Return (X, Y) of the center of cell containing provided text 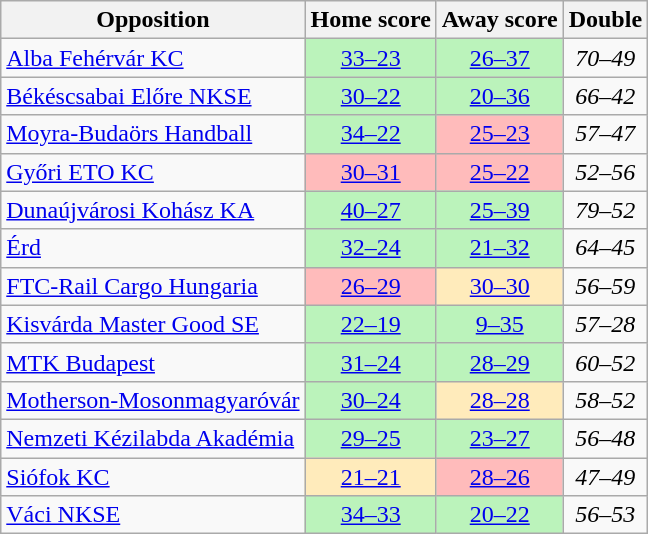
22–19 (370, 324)
Dunaújvárosi Kohász KA (153, 210)
9–35 (500, 324)
Siófok KC (153, 477)
30–30 (500, 286)
32–24 (370, 248)
34–22 (370, 134)
57–28 (605, 324)
64–45 (605, 248)
Kisvárda Master Good SE (153, 324)
Békéscsabai Előre NKSE (153, 96)
MTK Budapest (153, 362)
40–27 (370, 210)
Váci NKSE (153, 515)
30–22 (370, 96)
20–36 (500, 96)
30–31 (370, 172)
21–32 (500, 248)
34–33 (370, 515)
28–29 (500, 362)
23–27 (500, 438)
Érd (153, 248)
Nemzeti Kézilabda Akadémia (153, 438)
Home score (370, 20)
52–56 (605, 172)
Győri ETO KC (153, 172)
28–26 (500, 477)
FTC-Rail Cargo Hungaria (153, 286)
56–48 (605, 438)
47–49 (605, 477)
70–49 (605, 58)
57–47 (605, 134)
26–37 (500, 58)
28–28 (500, 400)
25–22 (500, 172)
21–21 (370, 477)
66–42 (605, 96)
29–25 (370, 438)
25–23 (500, 134)
Opposition (153, 20)
60–52 (605, 362)
33–23 (370, 58)
58–52 (605, 400)
26–29 (370, 286)
Moyra-Budaörs Handball (153, 134)
20–22 (500, 515)
56–59 (605, 286)
30–24 (370, 400)
Double (605, 20)
31–24 (370, 362)
Motherson-Mosonmagyaróvár (153, 400)
56–53 (605, 515)
79–52 (605, 210)
25–39 (500, 210)
Alba Fehérvár KC (153, 58)
Away score (500, 20)
